Output the (x, y) coordinate of the center of the cell containing the given text.  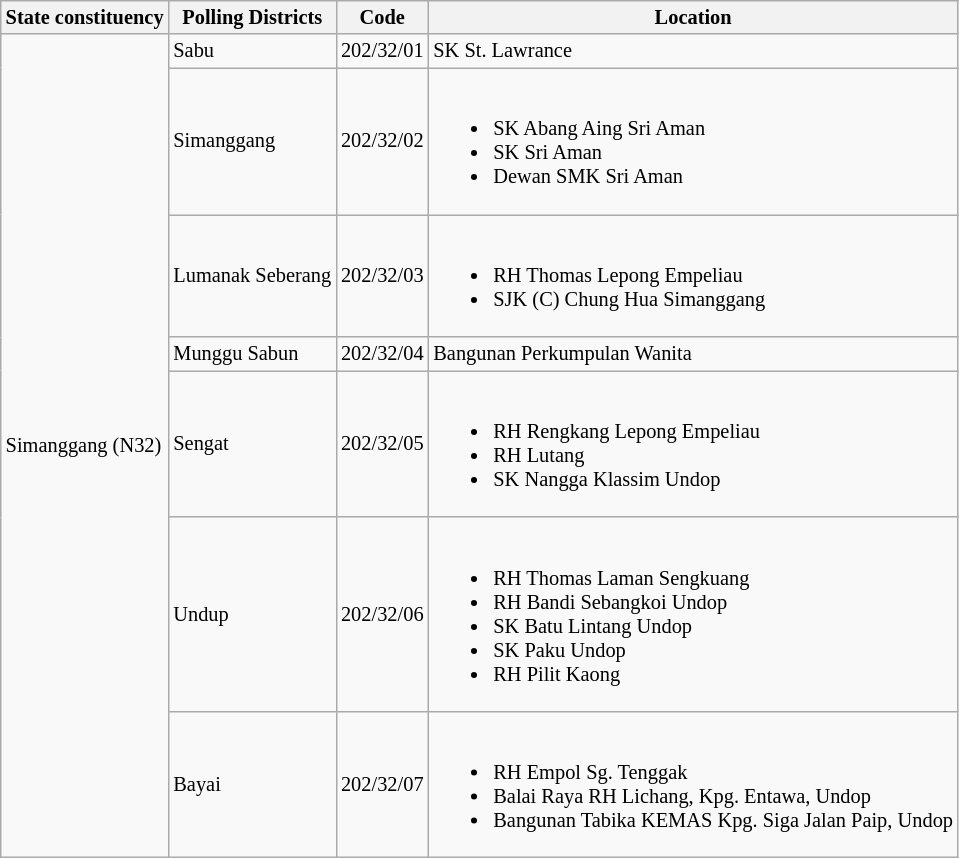
Simanggang (N32) (85, 446)
202/32/05 (382, 443)
Polling Districts (252, 17)
202/32/02 (382, 141)
Bangunan Perkumpulan Wanita (692, 354)
Location (692, 17)
Munggu Sabun (252, 354)
202/32/03 (382, 275)
Sengat (252, 443)
RH Thomas Lepong EmpeliauSJK (C) Chung Hua Simanggang (692, 275)
Undup (252, 614)
Code (382, 17)
202/32/07 (382, 784)
Sabu (252, 51)
Bayai (252, 784)
202/32/06 (382, 614)
SK St. Lawrance (692, 51)
RH Rengkang Lepong EmpeliauRH LutangSK Nangga Klassim Undop (692, 443)
202/32/01 (382, 51)
SK Abang Aing Sri AmanSK Sri AmanDewan SMK Sri Aman (692, 141)
Lumanak Seberang (252, 275)
State constituency (85, 17)
202/32/04 (382, 354)
RH Thomas Laman SengkuangRH Bandi Sebangkoi UndopSK Batu Lintang UndopSK Paku UndopRH Pilit Kaong (692, 614)
RH Empol Sg. TenggakBalai Raya RH Lichang, Kpg. Entawa, UndopBangunan Tabika KEMAS Kpg. Siga Jalan Paip, Undop (692, 784)
Simanggang (252, 141)
